Extract the [X, Y] coordinate from the center of the cell holding the provided text.  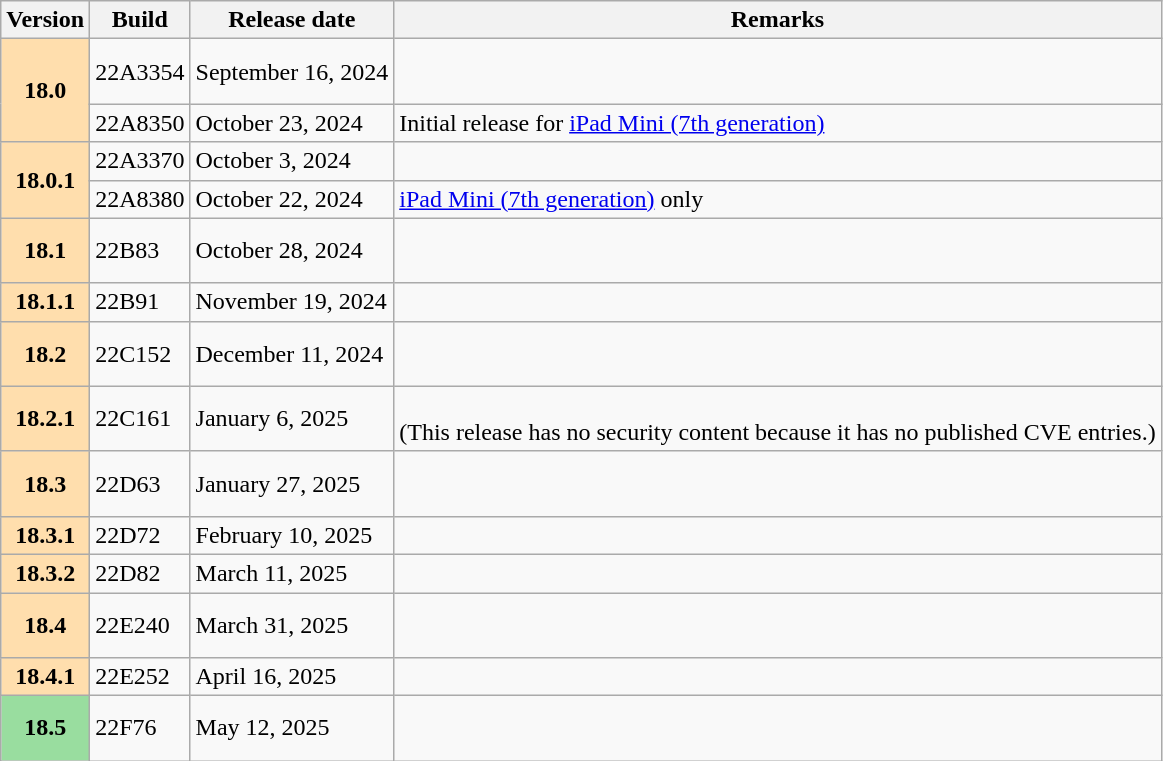
18.0 [46, 90]
22F76 [140, 728]
March 11, 2025 [292, 573]
October 22, 2024 [292, 199]
January 6, 2025 [292, 418]
18.4 [46, 624]
22A3354 [140, 72]
May 12, 2025 [292, 728]
22B83 [140, 250]
18.3.2 [46, 573]
October 28, 2024 [292, 250]
18.1.1 [46, 302]
22E252 [140, 677]
22C152 [140, 354]
18.4.1 [46, 677]
18.5 [46, 728]
Release date [292, 20]
April 16, 2025 [292, 677]
18.3 [46, 484]
22D82 [140, 573]
December 11, 2024 [292, 354]
18.1 [46, 250]
18.0.1 [46, 180]
September 16, 2024 [292, 72]
(This release has no security content because it has no published CVE entries.) [778, 418]
iPad Mini (7th generation) only [778, 199]
22A8350 [140, 123]
Build [140, 20]
October 23, 2024 [292, 123]
22B91 [140, 302]
22A8380 [140, 199]
18.3.1 [46, 535]
22D72 [140, 535]
October 3, 2024 [292, 161]
March 31, 2025 [292, 624]
22E240 [140, 624]
18.2 [46, 354]
Remarks [778, 20]
January 27, 2025 [292, 484]
Version [46, 20]
November 19, 2024 [292, 302]
February 10, 2025 [292, 535]
18.2.1 [46, 418]
Initial release for iPad Mini (7th generation) [778, 123]
22C161 [140, 418]
22D63 [140, 484]
22A3370 [140, 161]
